From the cell containing the given text, extract its center point as (x, y) coordinate. 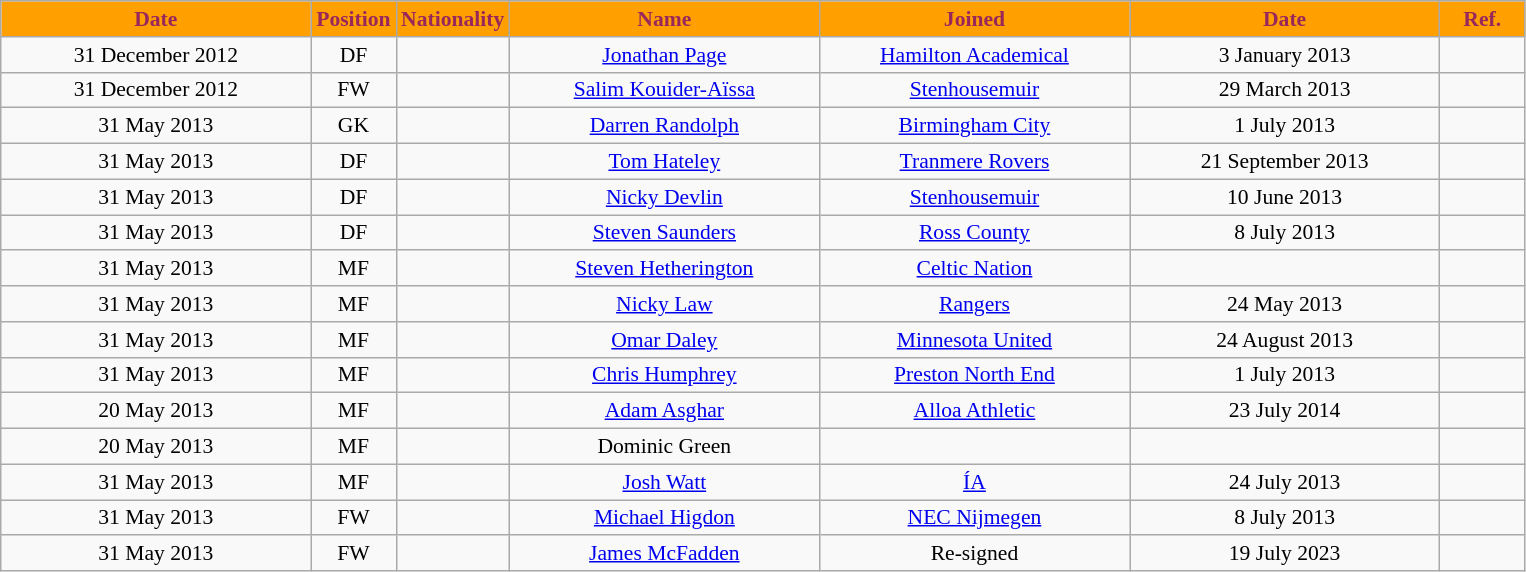
Celtic Nation (974, 269)
Josh Watt (664, 482)
Hamilton Academical (974, 55)
Chris Humphrey (664, 375)
21 September 2013 (1285, 162)
Michael Higdon (664, 518)
ÍA (974, 482)
Minnesota United (974, 340)
NEC Nijmegen (974, 518)
3 January 2013 (1285, 55)
Jonathan Page (664, 55)
Steven Saunders (664, 233)
29 March 2013 (1285, 90)
GK (354, 126)
Alloa Athletic (974, 411)
Rangers (974, 304)
Birmingham City (974, 126)
Steven Hetherington (664, 269)
Ref. (1482, 19)
Ross County (974, 233)
24 May 2013 (1285, 304)
Omar Daley (664, 340)
Joined (974, 19)
Position (354, 19)
Nicky Law (664, 304)
24 August 2013 (1285, 340)
Preston North End (974, 375)
Darren Randolph (664, 126)
Dominic Green (664, 447)
Tom Hateley (664, 162)
23 July 2014 (1285, 411)
Re-signed (974, 554)
James McFadden (664, 554)
10 June 2013 (1285, 197)
Nicky Devlin (664, 197)
Adam Asghar (664, 411)
Name (664, 19)
Salim Kouider-Aïssa (664, 90)
19 July 2023 (1285, 554)
24 July 2013 (1285, 482)
Tranmere Rovers (974, 162)
Nationality (452, 19)
